Detect which cell encompasses the target text, then output its (X, Y) center coordinate. 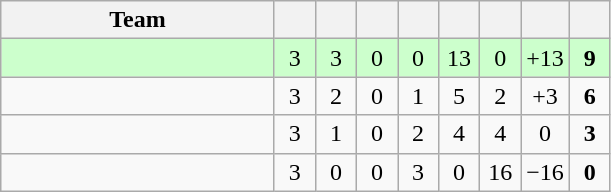
9 (590, 58)
+3 (546, 96)
−16 (546, 172)
+13 (546, 58)
Team (138, 20)
13 (460, 58)
16 (500, 172)
5 (460, 96)
6 (590, 96)
